For the text-containing cell, return its midpoint in [X, Y] coordinate format. 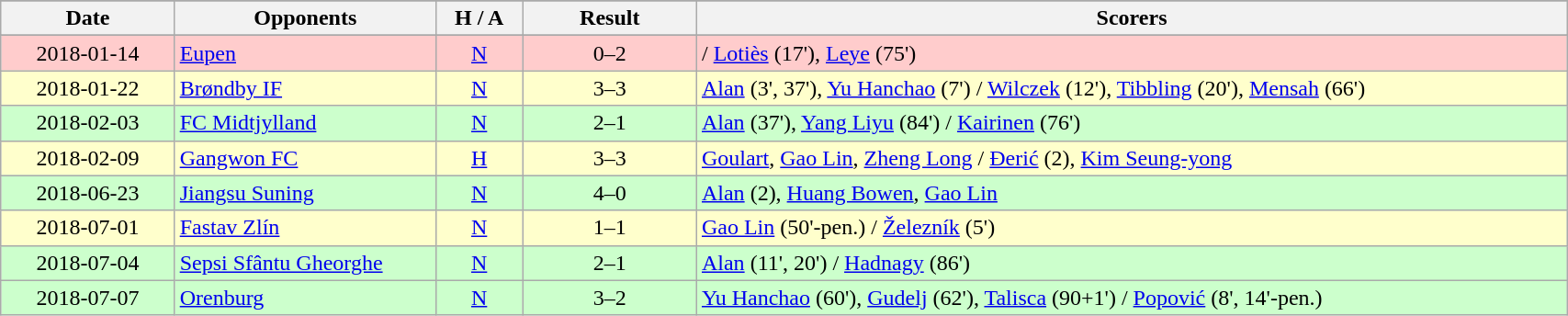
2018-07-04 [88, 263]
Opponents [305, 18]
FC Midtjylland [305, 123]
Alan (11', 20') / Hadnagy (86') [1132, 263]
Brøndby IF [305, 88]
Orenburg [305, 298]
Eupen [305, 53]
H / A [479, 18]
2018-07-07 [88, 298]
4–0 [610, 193]
Alan (37'), Yang Liyu (84') / Kairinen (76') [1132, 123]
Yu Hanchao (60'), Gudelj (62'), Talisca (90+1') / Popović (8', 14'-pen.) [1132, 298]
2018-07-01 [88, 228]
Alan (3', 37'), Yu Hanchao (7') / Wilczek (12'), Tibbling (20'), Mensah (66') [1132, 88]
2018-06-23 [88, 193]
1–1 [610, 228]
Gao Lin (50'-pen.) / Železník (5') [1132, 228]
3–2 [610, 298]
Result [610, 18]
Sepsi Sfântu Gheorghe [305, 263]
2018-01-14 [88, 53]
/ Lotiès (17'), Leye (75') [1132, 53]
2018-01-22 [88, 88]
2018-02-03 [88, 123]
Scorers [1132, 18]
Date [88, 18]
Alan (2), Huang Bowen, Gao Lin [1132, 193]
Gangwon FC [305, 158]
2018-02-09 [88, 158]
Goulart, Gao Lin, Zheng Long / Đerić (2), Kim Seung-yong [1132, 158]
Fastav Zlín [305, 228]
H [479, 158]
Jiangsu Suning [305, 193]
0–2 [610, 53]
